Return the (X, Y) coordinate for the center point of the cell that contains the specified text.  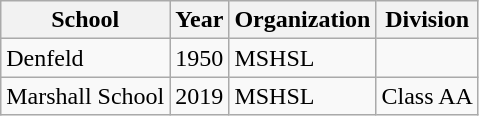
2019 (200, 96)
Organization (302, 20)
Division (427, 20)
1950 (200, 58)
School (86, 20)
Class AA (427, 96)
Year (200, 20)
Marshall School (86, 96)
Denfeld (86, 58)
